For the text-containing cell, return its midpoint in (x, y) coordinate format. 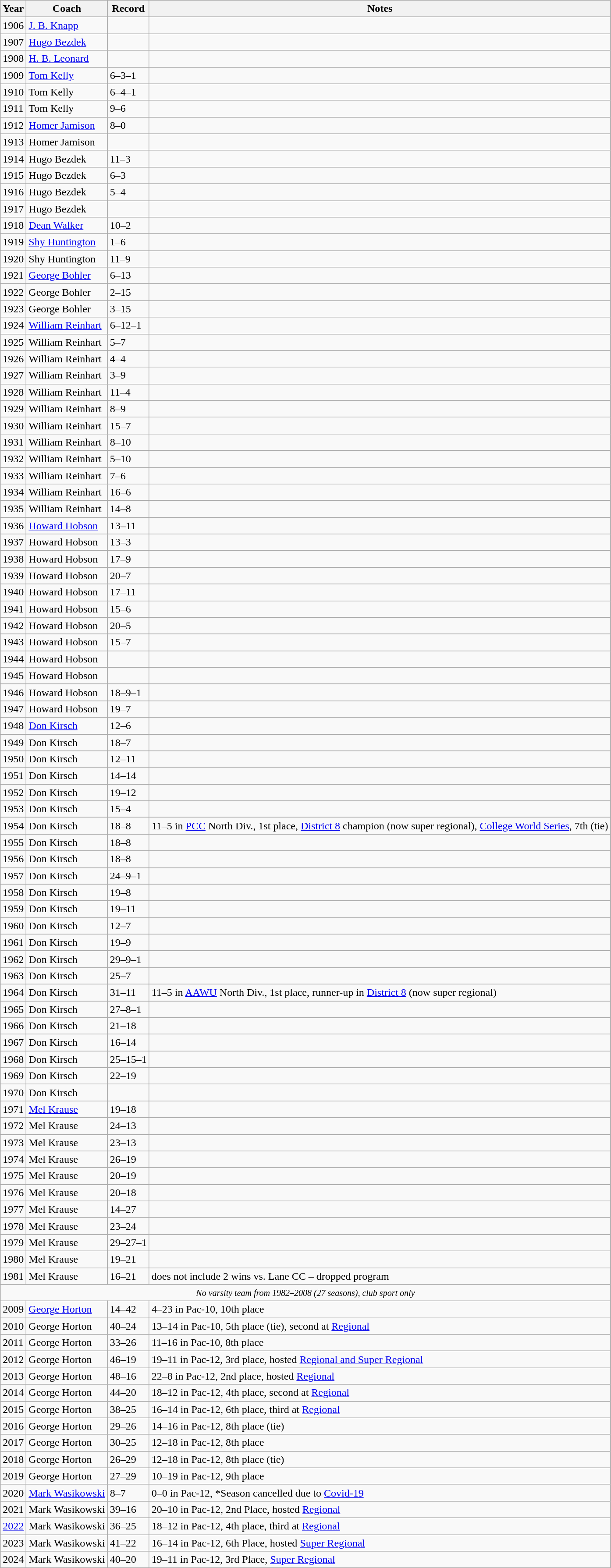
40–20 (128, 1560)
1927 (13, 375)
Notes (380, 9)
1954 (13, 826)
2014 (13, 1393)
1966 (13, 1026)
No varsity team from 1982–2008 (27 seasons), club sport only (305, 1293)
15–4 (128, 809)
4–23 in Pac-10, 10th place (380, 1310)
J. B. Knapp (67, 25)
6–12–1 (128, 326)
1928 (13, 392)
10–19 in Pac-12, 9th place (380, 1476)
14–14 (128, 776)
13–11 (128, 526)
22–8 in Pac-12, 2nd place, hosted Regional (380, 1376)
11–16 in Pac-10, 8th place (380, 1343)
11–9 (128, 259)
29–26 (128, 1426)
19–8 (128, 892)
16–14 (128, 1043)
11–5 in PCC North Div., 1st place, District 8 champion (now super regional), College World Series, 7th (tie) (380, 826)
40–24 (128, 1326)
2023 (13, 1543)
12–18 in Pac-12, 8th place (tie) (380, 1459)
11–4 (128, 392)
1946 (13, 692)
24–9–1 (128, 876)
2018 (13, 1459)
18–12 in Pac-12, 4th place, second at Regional (380, 1393)
1957 (13, 876)
16–14 in Pac-12, 6th place, third at Regional (380, 1409)
26–19 (128, 1159)
11–5 in AAWU North Div., 1st place, runner-up in District 8 (now super regional) (380, 992)
2013 (13, 1376)
1935 (13, 509)
1941 (13, 609)
8–10 (128, 442)
18–9–1 (128, 692)
1961 (13, 942)
2022 (13, 1526)
6–13 (128, 276)
21–18 (128, 1026)
2024 (13, 1560)
1933 (13, 475)
6–4–1 (128, 92)
2012 (13, 1359)
2015 (13, 1409)
1970 (13, 1093)
14–42 (128, 1310)
19–21 (128, 1259)
1907 (13, 42)
15–6 (128, 609)
31–11 (128, 992)
1911 (13, 109)
17–11 (128, 592)
1921 (13, 276)
0–0 in Pac-12, *Season cancelled due to Covid-19 (380, 1493)
1953 (13, 809)
H. B. Leonard (67, 59)
16–21 (128, 1276)
1979 (13, 1242)
1943 (13, 642)
2016 (13, 1426)
1944 (13, 659)
5–10 (128, 459)
Year (13, 9)
1951 (13, 776)
20–19 (128, 1176)
1959 (13, 909)
27–29 (128, 1476)
1–6 (128, 242)
20–5 (128, 626)
1972 (13, 1126)
23–13 (128, 1143)
1971 (13, 1109)
30–25 (128, 1443)
16–6 (128, 492)
6–3 (128, 175)
1969 (13, 1076)
23–24 (128, 1226)
1914 (13, 159)
1952 (13, 793)
1940 (13, 592)
1937 (13, 542)
1945 (13, 676)
2019 (13, 1476)
1918 (13, 226)
1965 (13, 1009)
19–12 (128, 793)
19–18 (128, 1109)
1919 (13, 242)
10–2 (128, 226)
18–7 (128, 743)
11–3 (128, 159)
1942 (13, 626)
1912 (13, 125)
1962 (13, 959)
1925 (13, 342)
1930 (13, 425)
12–18 in Pac-12, 8th place (380, 1443)
1948 (13, 726)
24–13 (128, 1126)
1976 (13, 1193)
26–29 (128, 1459)
36–25 (128, 1526)
8–9 (128, 409)
1950 (13, 759)
1949 (13, 743)
18–12 in Pac-12, 4th place, third at Regional (380, 1526)
1910 (13, 92)
20–7 (128, 576)
14–27 (128, 1209)
25–7 (128, 976)
2011 (13, 1343)
Record (128, 9)
1916 (13, 192)
1955 (13, 842)
1964 (13, 992)
9–6 (128, 109)
48–16 (128, 1376)
29–27–1 (128, 1242)
4–4 (128, 359)
1908 (13, 59)
1977 (13, 1209)
17–9 (128, 559)
12–6 (128, 726)
5–4 (128, 192)
1909 (13, 75)
19–11 (128, 909)
6–3–1 (128, 75)
1947 (13, 709)
1967 (13, 1043)
3–15 (128, 309)
Dean Walker (67, 226)
2–15 (128, 292)
8–7 (128, 1493)
13–3 (128, 542)
1958 (13, 892)
29–9–1 (128, 959)
41–22 (128, 1543)
12–11 (128, 759)
1915 (13, 175)
1974 (13, 1159)
16–14 in Pac-12, 6th Place, hosted Super Regional (380, 1543)
1973 (13, 1143)
1968 (13, 1059)
1929 (13, 409)
20–10 in Pac-12, 2nd Place, hosted Regional (380, 1509)
22–19 (128, 1076)
Coach (67, 9)
1932 (13, 459)
1934 (13, 492)
1960 (13, 926)
1963 (13, 976)
2009 (13, 1310)
1931 (13, 442)
19–7 (128, 709)
2021 (13, 1509)
14–8 (128, 509)
39–16 (128, 1509)
14–16 in Pac-12, 8th place (tie) (380, 1426)
1981 (13, 1276)
1938 (13, 559)
38–25 (128, 1409)
does not include 2 wins vs. Lane CC – dropped program (380, 1276)
27–8–1 (128, 1009)
1975 (13, 1176)
13–14 in Pac-10, 5th place (tie), second at Regional (380, 1326)
1936 (13, 526)
2017 (13, 1443)
1923 (13, 309)
1978 (13, 1226)
19–11 in Pac-12, 3rd Place, Super Regional (380, 1560)
1906 (13, 25)
1956 (13, 859)
19–9 (128, 942)
1913 (13, 142)
25–15–1 (128, 1059)
12–7 (128, 926)
7–6 (128, 475)
20–18 (128, 1193)
1980 (13, 1259)
1924 (13, 326)
8–0 (128, 125)
5–7 (128, 342)
19–11 in Pac-12, 3rd place, hosted Regional and Super Regional (380, 1359)
33–26 (128, 1343)
2020 (13, 1493)
1926 (13, 359)
1917 (13, 209)
44–20 (128, 1393)
46–19 (128, 1359)
1922 (13, 292)
1939 (13, 576)
3–9 (128, 375)
2010 (13, 1326)
1920 (13, 259)
